Capture the cell that displays the provided text and extract its [x, y] central coordinate. 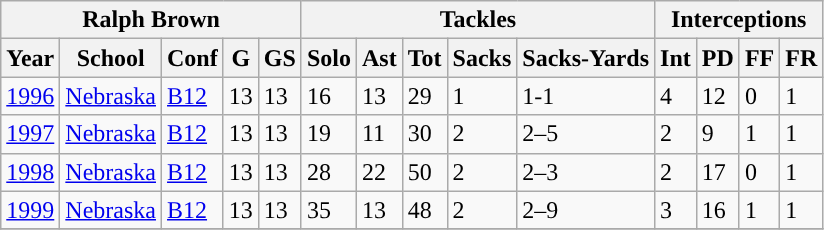
Conf [193, 58]
11 [379, 134]
Tackles [478, 20]
G [240, 58]
30 [424, 134]
1-1 [586, 96]
1997 [30, 134]
28 [328, 172]
2–9 [586, 210]
School [111, 58]
3 [676, 210]
Tot [424, 58]
22 [379, 172]
PD [718, 58]
Sacks [482, 58]
29 [424, 96]
FR [802, 58]
50 [424, 172]
1996 [30, 96]
Int [676, 58]
2–3 [586, 172]
Ast [379, 58]
35 [328, 210]
2–5 [586, 134]
4 [676, 96]
12 [718, 96]
Solo [328, 58]
1999 [30, 210]
Sacks-Yards [586, 58]
GS [280, 58]
Interceptions [739, 20]
Year [30, 58]
19 [328, 134]
17 [718, 172]
9 [718, 134]
Ralph Brown [152, 20]
1998 [30, 172]
FF [759, 58]
48 [424, 210]
